For the text-containing cell, return its midpoint in [x, y] coordinate format. 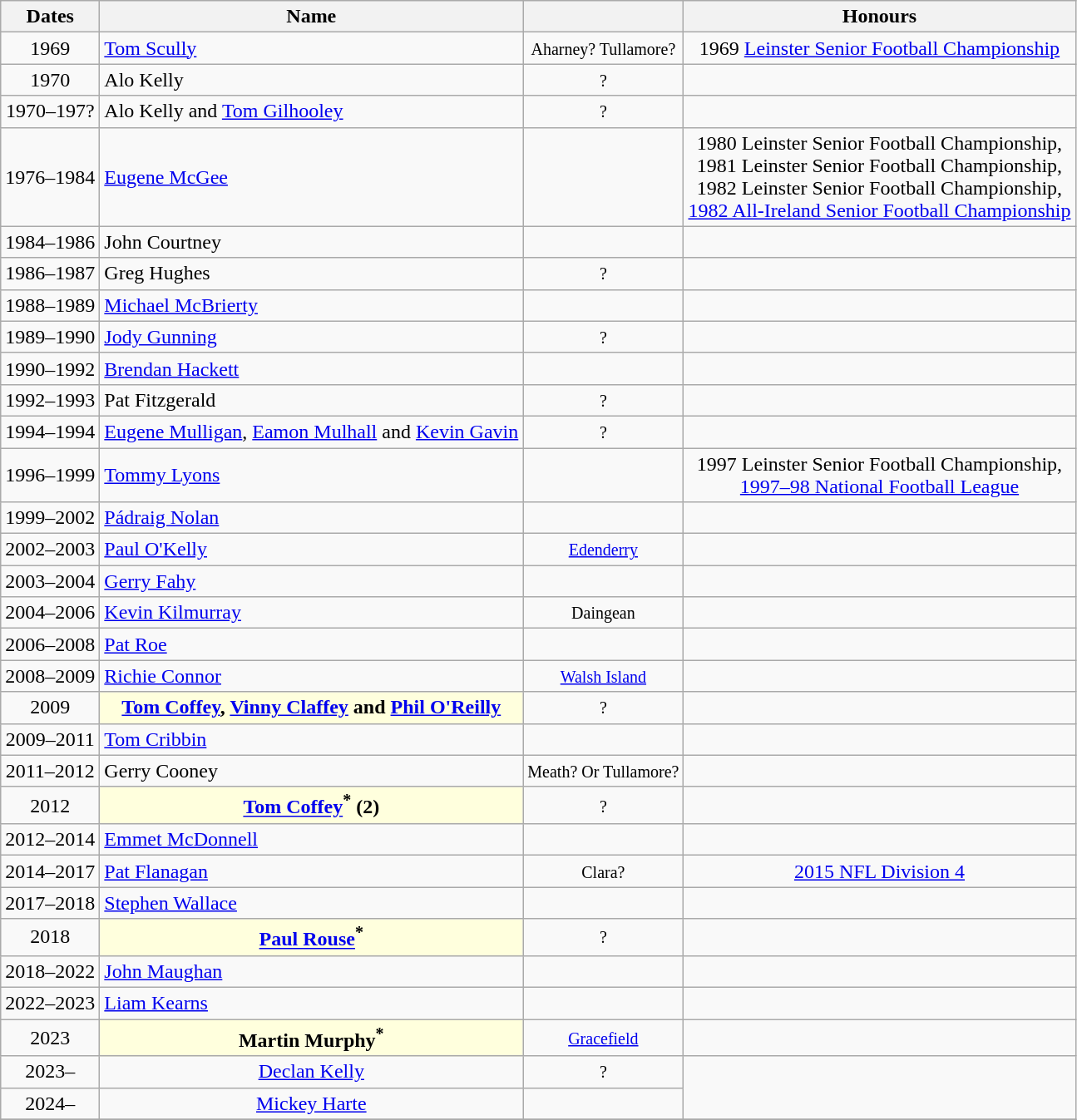
Tom Coffey* (2) [311, 805]
Name [311, 17]
Tom Coffey, Vinny Claffey and Phil O'Reilly [311, 708]
Alo Kelly [311, 80]
2022–2023 [50, 1003]
1969 Leinster Senior Football Championship [880, 48]
2023– [50, 1072]
1988–1989 [50, 305]
Mickey Harte [311, 1103]
Walsh Island [604, 676]
John Maughan [311, 971]
1997 Leinster Senior Football Championship,1997–98 National Football League [880, 474]
2018–2022 [50, 971]
1986–1987 [50, 274]
Martin Murphy* [311, 1038]
Liam Kearns [311, 1003]
2011–2012 [50, 771]
Aharney? Tullamore? [604, 48]
2012–2014 [50, 840]
2018 [50, 938]
Declan Kelly [311, 1072]
Dates [50, 17]
Pat Flanagan [311, 871]
John Courtney [311, 242]
Alo Kelly and Tom Gilhooley [311, 111]
Edenderry [604, 550]
Jody Gunning [311, 337]
2014–2017 [50, 871]
Paul Rouse* [311, 938]
Tommy Lyons [311, 474]
Michael McBrierty [311, 305]
Emmet McDonnell [311, 840]
2003–2004 [50, 581]
1994–1994 [50, 432]
1969 [50, 48]
Pat Fitzgerald [311, 400]
Honours [880, 17]
1990–1992 [50, 368]
2024– [50, 1103]
Gerry Fahy [311, 581]
2009–2011 [50, 739]
1996–1999 [50, 474]
Eugene McGee [311, 176]
2015 NFL Division 4 [880, 871]
Brendan Hackett [311, 368]
2009 [50, 708]
2023 [50, 1038]
1999–2002 [50, 518]
Stephen Wallace [311, 903]
2017–2018 [50, 903]
Clara? [604, 871]
Richie Connor [311, 676]
2002–2003 [50, 550]
Gerry Cooney [311, 771]
Kevin Kilmurray [311, 613]
Pádraig Nolan [311, 518]
Paul O'Kelly [311, 550]
2008–2009 [50, 676]
Pat Roe [311, 644]
Eugene Mulligan, Eamon Mulhall and Kevin Gavin [311, 432]
Greg Hughes [311, 274]
1989–1990 [50, 337]
2012 [50, 805]
2006–2008 [50, 644]
Tom Cribbin [311, 739]
2004–2006 [50, 613]
Tom Scully [311, 48]
Daingean [604, 613]
1992–1993 [50, 400]
1976–1984 [50, 176]
1970–197? [50, 111]
Meath? Or Tullamore? [604, 771]
1984–1986 [50, 242]
Gracefield [604, 1038]
1970 [50, 80]
